For the text-containing cell, return its midpoint in (x, y) coordinate format. 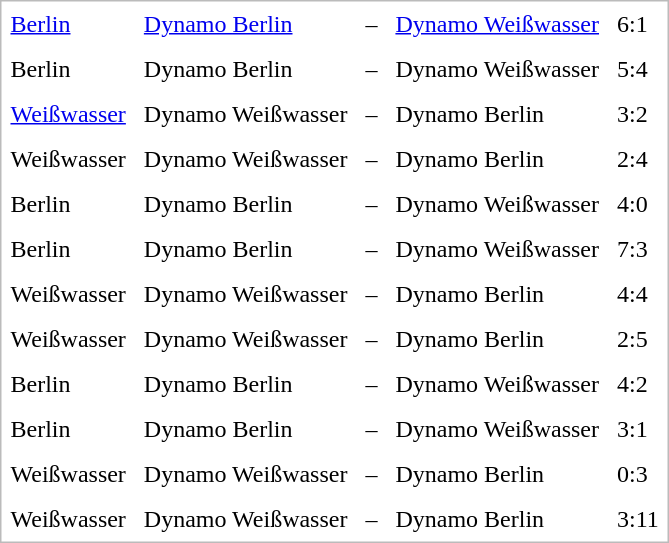
4:2 (638, 384)
3:2 (638, 114)
6:1 (638, 24)
3:11 (638, 518)
0:3 (638, 474)
2:5 (638, 338)
4:4 (638, 294)
4:0 (638, 204)
5:4 (638, 68)
3:1 (638, 428)
7:3 (638, 248)
2:4 (638, 158)
